Output the (X, Y) coordinate of the center of the cell containing the given text.  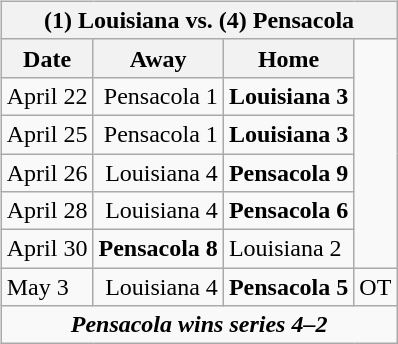
April 28 (47, 211)
April 30 (47, 249)
Pensacola 6 (288, 211)
Date (47, 58)
April 22 (47, 96)
Away (158, 58)
Home (288, 58)
May 3 (47, 287)
OT (376, 287)
April 26 (47, 173)
April 25 (47, 134)
Pensacola 9 (288, 173)
Louisiana 2 (288, 249)
(1) Louisiana vs. (4) Pensacola (199, 20)
Pensacola wins series 4–2 (199, 325)
Pensacola 5 (288, 287)
Pensacola 8 (158, 249)
